Find where the given text appears and provide that cell's center as (x, y) coordinate. 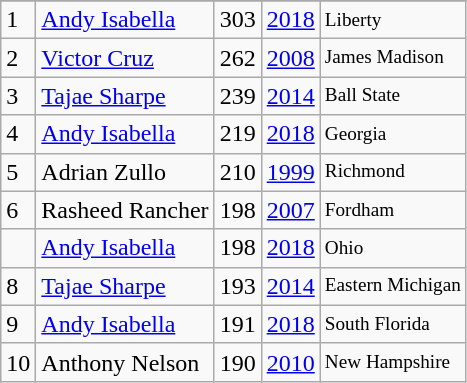
New Hampshire (392, 362)
4 (18, 134)
190 (238, 362)
Adrian Zullo (125, 172)
South Florida (392, 324)
239 (238, 96)
3 (18, 96)
Rasheed Rancher (125, 210)
Eastern Michigan (392, 286)
262 (238, 58)
2 (18, 58)
5 (18, 172)
193 (238, 286)
Fordham (392, 210)
9 (18, 324)
Victor Cruz (125, 58)
2008 (290, 58)
Liberty (392, 20)
210 (238, 172)
219 (238, 134)
191 (238, 324)
Georgia (392, 134)
1999 (290, 172)
10 (18, 362)
2007 (290, 210)
1 (18, 20)
8 (18, 286)
Ohio (392, 248)
James Madison (392, 58)
Ball State (392, 96)
6 (18, 210)
Anthony Nelson (125, 362)
2010 (290, 362)
303 (238, 20)
Richmond (392, 172)
